Return (x, y) of the center of cell containing provided text 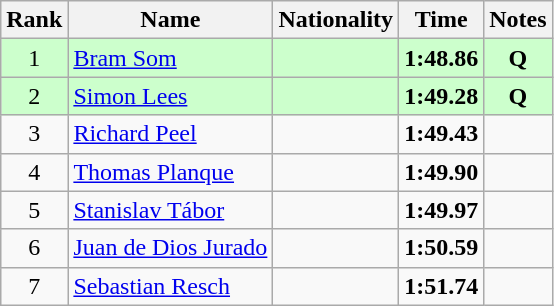
Notes (518, 20)
1:49.43 (442, 134)
Time (442, 20)
Juan de Dios Jurado (170, 248)
2 (34, 96)
7 (34, 286)
1:48.86 (442, 58)
1 (34, 58)
1:51.74 (442, 286)
6 (34, 248)
1:49.28 (442, 96)
Nationality (336, 20)
3 (34, 134)
4 (34, 172)
Thomas Planque (170, 172)
Name (170, 20)
Rank (34, 20)
Stanislav Tábor (170, 210)
1:49.90 (442, 172)
Sebastian Resch (170, 286)
Simon Lees (170, 96)
Richard Peel (170, 134)
Bram Som (170, 58)
1:49.97 (442, 210)
1:50.59 (442, 248)
5 (34, 210)
